Identify which cell holds the provided text, then report its [X, Y] central coordinate. 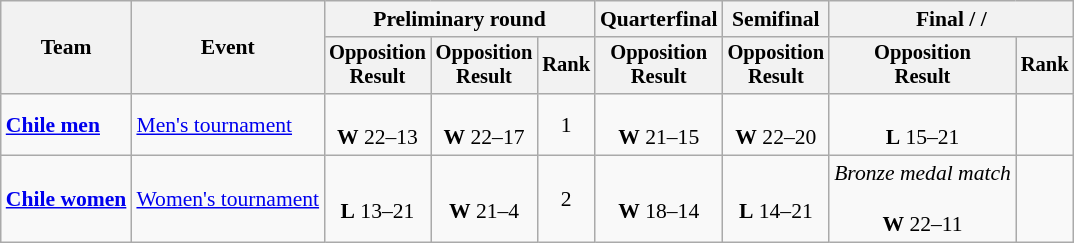
Final / / [951, 19]
Semifinal [776, 19]
1 [566, 124]
W 21–15 [659, 124]
Event [228, 48]
Chile women [66, 200]
W 22–17 [484, 124]
Bronze medal matchW 22–11 [922, 200]
W 22–20 [776, 124]
Preliminary round [460, 19]
L 13–21 [378, 200]
W 22–13 [378, 124]
Team [66, 48]
Quarterfinal [659, 19]
2 [566, 200]
Men's tournament [228, 124]
W 21–4 [484, 200]
Chile men [66, 124]
Women's tournament [228, 200]
L 15–21 [922, 124]
L 14–21 [776, 200]
W 18–14 [659, 200]
